For the text-containing cell, return its midpoint in (X, Y) coordinate format. 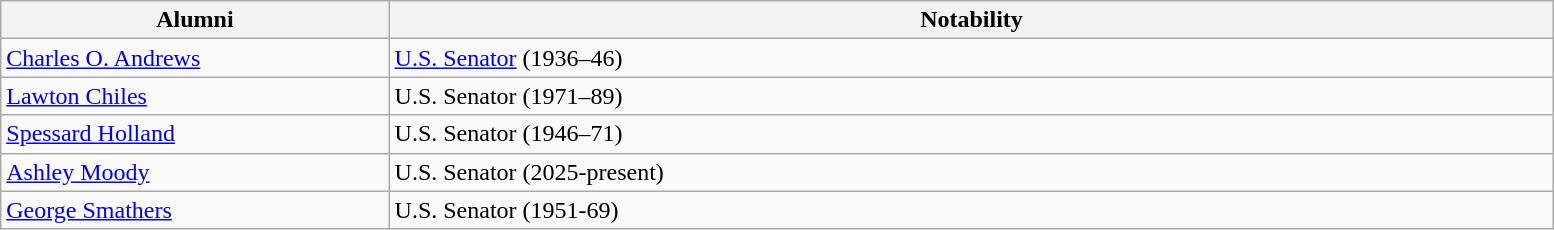
George Smathers (195, 210)
U.S. Senator (1971–89) (972, 96)
Alumni (195, 20)
Notability (972, 20)
U.S. Senator (1936–46) (972, 58)
U.S. Senator (1946–71) (972, 134)
U.S. Senator (1951-69) (972, 210)
Spessard Holland (195, 134)
Ashley Moody (195, 172)
Lawton Chiles (195, 96)
Charles O. Andrews (195, 58)
U.S. Senator (2025-present) (972, 172)
